Detect which cell encompasses the target text, then output its [X, Y] center coordinate. 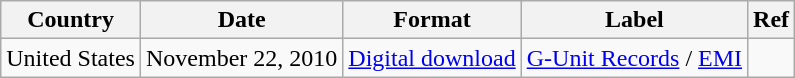
November 22, 2010 [241, 58]
Ref [772, 20]
Format [432, 20]
Date [241, 20]
United States [71, 58]
Digital download [432, 58]
G-Unit Records / EMI [634, 58]
Country [71, 20]
Label [634, 20]
